Identify which cell holds the provided text, then report its [x, y] central coordinate. 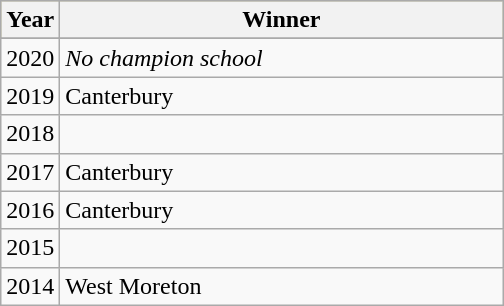
Winner [282, 20]
2018 [30, 134]
2016 [30, 210]
2014 [30, 286]
West Moreton [282, 286]
2017 [30, 172]
2020 [30, 58]
2019 [30, 96]
Year [30, 20]
No champion school [282, 58]
2015 [30, 248]
